From the cell containing the given text, extract its center point as [X, Y] coordinate. 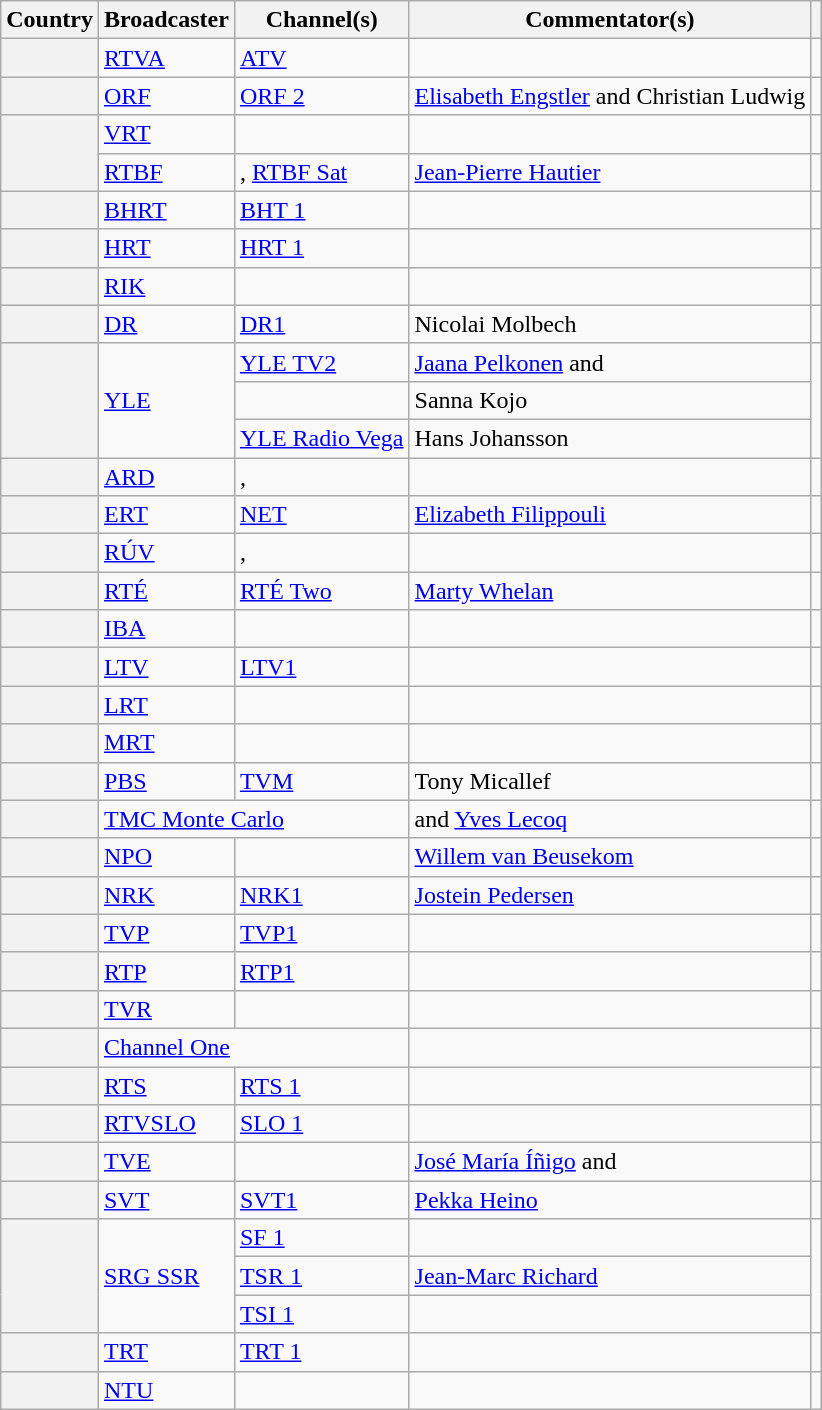
NET [322, 515]
YLE TV2 [322, 362]
Elisabeth Engstler and Christian Ludwig [610, 96]
ORF 2 [322, 96]
SF 1 [322, 1238]
RTP [166, 971]
Pekka Heino [610, 1200]
Tony Micallef [610, 781]
TRT [166, 1352]
IBA [166, 629]
TVM [322, 781]
VRT [166, 134]
TRT 1 [322, 1352]
MRT [166, 743]
PBS [166, 781]
ERT [166, 515]
, RTBF Sat [322, 172]
ATV [322, 58]
Jean-Marc Richard [610, 1276]
BHT 1 [322, 210]
Channel(s) [322, 20]
Nicolai Molbech [610, 324]
LRT [166, 705]
José María Íñigo and [610, 1162]
SVT1 [322, 1200]
Elizabeth Filippouli [610, 515]
TVE [166, 1162]
RTS [166, 1085]
RTS 1 [322, 1085]
HRT [166, 248]
Hans Johansson [610, 438]
Willem van Beusekom [610, 857]
YLE [166, 400]
RTVSLO [166, 1124]
Broadcaster [166, 20]
DR [166, 324]
RTP1 [322, 971]
HRT 1 [322, 248]
Marty Whelan [610, 591]
NRK [166, 895]
SRG SSR [166, 1276]
DR1 [322, 324]
RÚV [166, 553]
Sanna Kojo [610, 400]
TVP [166, 933]
RTÉ [166, 591]
BHRT [166, 210]
Country [50, 20]
SVT [166, 1200]
SLO 1 [322, 1124]
LTV1 [322, 667]
Commentator(s) [610, 20]
YLE Radio Vega [322, 438]
RTBF [166, 172]
RTÉ Two [322, 591]
RIK [166, 286]
TVP1 [322, 933]
TVR [166, 1009]
NTU [166, 1390]
and Yves Lecoq [610, 819]
NRK1 [322, 895]
LTV [166, 667]
TSI 1 [322, 1314]
RTVA [166, 58]
Channel One [254, 1047]
ARD [166, 477]
ORF [166, 96]
TMC Monte Carlo [254, 819]
Jaana Pelkonen and [610, 362]
NPO [166, 857]
TSR 1 [322, 1276]
Jostein Pedersen [610, 895]
Jean-Pierre Hautier [610, 172]
